Find where the given text appears and provide that cell's center as (X, Y) coordinate. 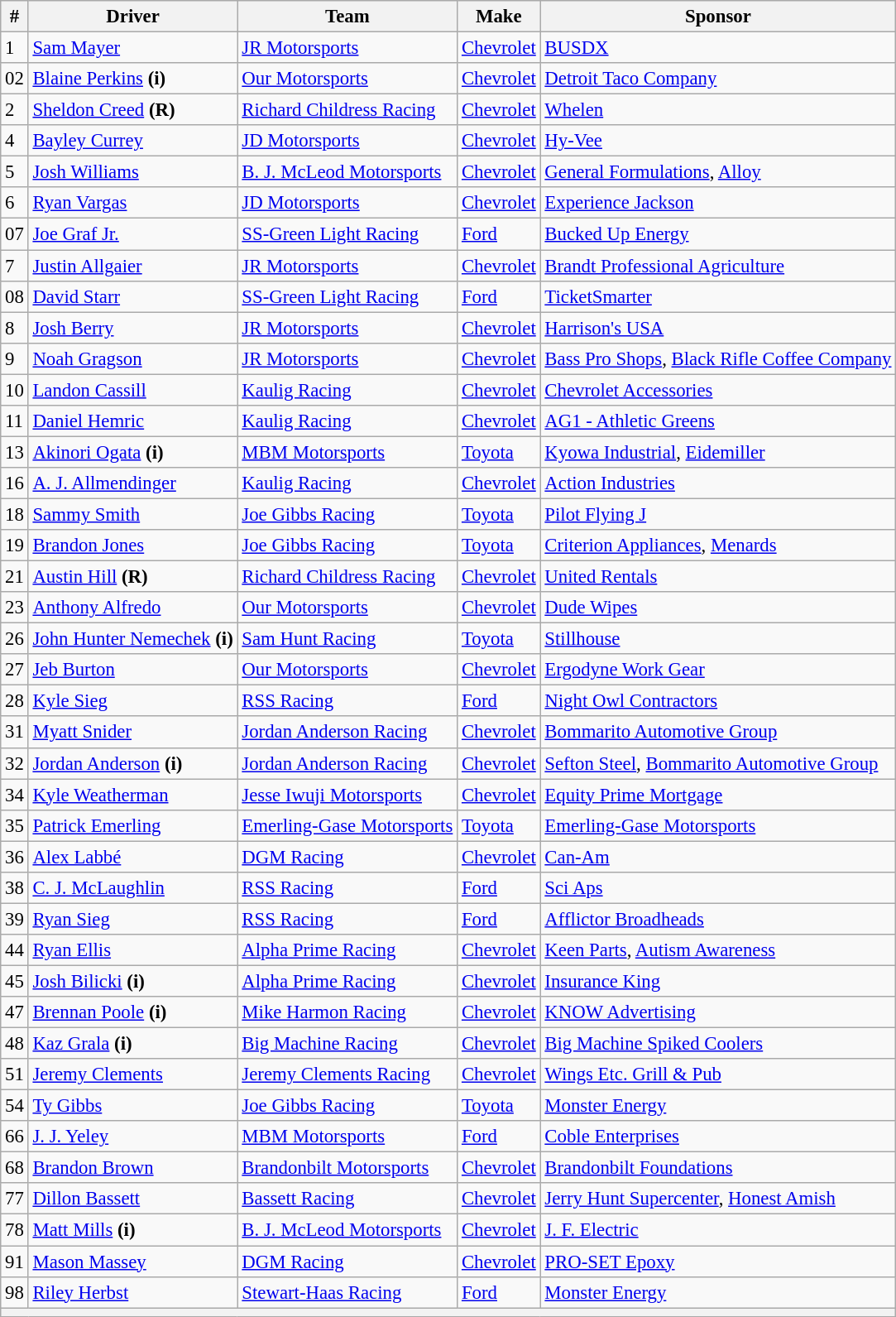
48 (15, 1044)
Ryan Ellis (132, 950)
Sponsor (718, 17)
Night Owl Contractors (718, 701)
31 (15, 733)
# (15, 17)
Patrick Emerling (132, 825)
7 (15, 266)
6 (15, 203)
66 (15, 1137)
Bayley Currey (132, 141)
Dillon Bassett (132, 1199)
Bass Pro Shops, Black Rifle Coffee Company (718, 358)
Make (499, 17)
18 (15, 514)
Landon Cassill (132, 390)
Action Industries (718, 483)
Riley Herbst (132, 1292)
Experience Jackson (718, 203)
Brandonbilt Motorsports (347, 1168)
38 (15, 888)
5 (15, 172)
54 (15, 1106)
Jesse Iwuji Motorsports (347, 795)
Big Machine Spiked Coolers (718, 1044)
David Starr (132, 296)
C. J. McLaughlin (132, 888)
28 (15, 701)
77 (15, 1199)
TicketSmarter (718, 296)
Sheldon Creed (R) (132, 110)
8 (15, 328)
45 (15, 981)
Matt Mills (i) (132, 1230)
36 (15, 857)
Driver (132, 17)
Daniel Hemric (132, 421)
Insurance King (718, 981)
Jeremy Clements Racing (347, 1074)
51 (15, 1074)
J. J. Yeley (132, 1137)
47 (15, 1012)
Wings Etc. Grill & Pub (718, 1074)
Josh Williams (132, 172)
Sam Mayer (132, 48)
21 (15, 577)
78 (15, 1230)
Akinori Ogata (i) (132, 452)
Kyowa Industrial, Eidemiller (718, 452)
Chevrolet Accessories (718, 390)
Dude Wipes (718, 608)
Afflictor Broadheads (718, 919)
23 (15, 608)
19 (15, 546)
98 (15, 1292)
Josh Bilicki (i) (132, 981)
91 (15, 1262)
Criterion Appliances, Menards (718, 546)
4 (15, 141)
Pilot Flying J (718, 514)
9 (15, 358)
13 (15, 452)
11 (15, 421)
PRO-SET Epoxy (718, 1262)
Austin Hill (R) (132, 577)
Team (347, 17)
Myatt Snider (132, 733)
Brandon Brown (132, 1168)
16 (15, 483)
Ryan Vargas (132, 203)
10 (15, 390)
Jerry Hunt Supercenter, Honest Amish (718, 1199)
Jeremy Clements (132, 1074)
KNOW Advertising (718, 1012)
A. J. Allmendinger (132, 483)
Kyle Sieg (132, 701)
Big Machine Racing (347, 1044)
32 (15, 763)
Detroit Taco Company (718, 79)
Stewart-Haas Racing (347, 1292)
27 (15, 670)
Anthony Alfredo (132, 608)
Brennan Poole (i) (132, 1012)
Jordan Anderson (i) (132, 763)
Alex Labbé (132, 857)
United Rentals (718, 577)
26 (15, 639)
Sammy Smith (132, 514)
2 (15, 110)
Ty Gibbs (132, 1106)
Keen Parts, Autism Awareness (718, 950)
07 (15, 234)
35 (15, 825)
Can-Am (718, 857)
Brandonbilt Foundations (718, 1168)
General Formulations, Alloy (718, 172)
Stillhouse (718, 639)
BUSDX (718, 48)
68 (15, 1168)
Harrison's USA (718, 328)
Jeb Burton (132, 670)
Ryan Sieg (132, 919)
34 (15, 795)
Josh Berry (132, 328)
1 (15, 48)
Bommarito Automotive Group (718, 733)
Bucked Up Energy (718, 234)
Noah Gragson (132, 358)
08 (15, 296)
AG1 - Athletic Greens (718, 421)
39 (15, 919)
Whelen (718, 110)
Blaine Perkins (i) (132, 79)
Bassett Racing (347, 1199)
Mason Massey (132, 1262)
Sci Aps (718, 888)
Ergodyne Work Gear (718, 670)
Coble Enterprises (718, 1137)
44 (15, 950)
John Hunter Nemechek (i) (132, 639)
Sefton Steel, Bommarito Automotive Group (718, 763)
Brandt Professional Agriculture (718, 266)
Hy-Vee (718, 141)
Brandon Jones (132, 546)
Mike Harmon Racing (347, 1012)
Justin Allgaier (132, 266)
Joe Graf Jr. (132, 234)
Equity Prime Mortgage (718, 795)
Sam Hunt Racing (347, 639)
Kaz Grala (i) (132, 1044)
J. F. Electric (718, 1230)
Kyle Weatherman (132, 795)
02 (15, 79)
